For the text-containing cell, return its midpoint in (X, Y) coordinate format. 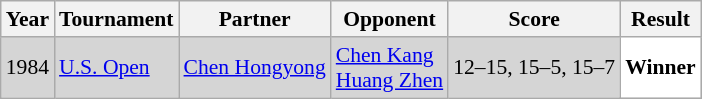
Chen Hongyong (255, 68)
Year (28, 19)
Partner (255, 19)
1984 (28, 68)
12–15, 15–5, 15–7 (534, 68)
Tournament (116, 19)
U.S. Open (116, 68)
Result (660, 19)
Score (534, 19)
Opponent (390, 19)
Chen Kang Huang Zhen (390, 68)
Winner (660, 68)
